Return [X, Y] of the center of cell containing provided text 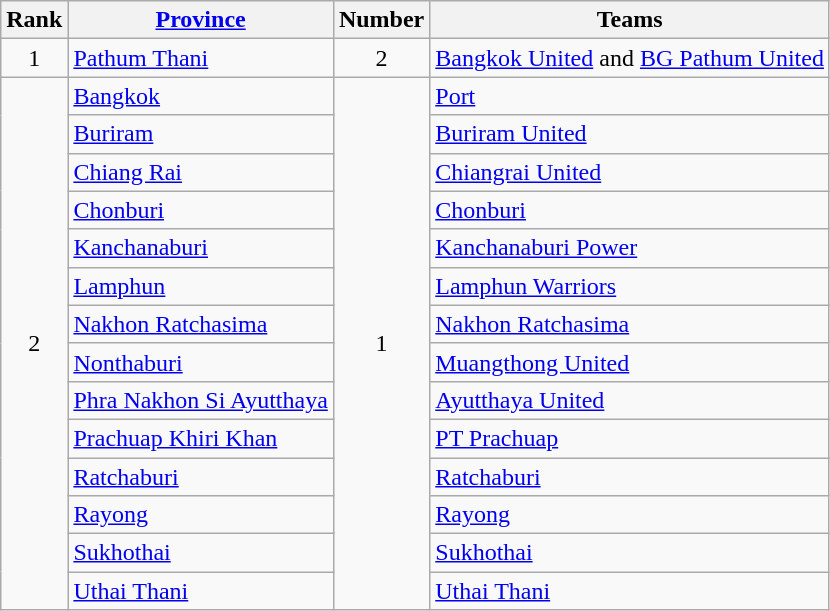
Buriram United [630, 134]
Bangkok United and BG Pathum United [630, 58]
Number [381, 20]
Prachuap Khiri Khan [201, 438]
Buriram [201, 134]
Kanchanaburi [201, 248]
PT Prachuap [630, 438]
Bangkok [201, 96]
Pathum Thani [201, 58]
Chiang Rai [201, 172]
Port [630, 96]
Chiangrai United [630, 172]
Lamphun [201, 286]
Muangthong United [630, 362]
Lamphun Warriors [630, 286]
Nonthaburi [201, 362]
Kanchanaburi Power [630, 248]
Phra Nakhon Si Ayutthaya [201, 400]
Rank [34, 20]
Province [201, 20]
Teams [630, 20]
Ayutthaya United [630, 400]
